Identify which cell holds the provided text, then report its (x, y) central coordinate. 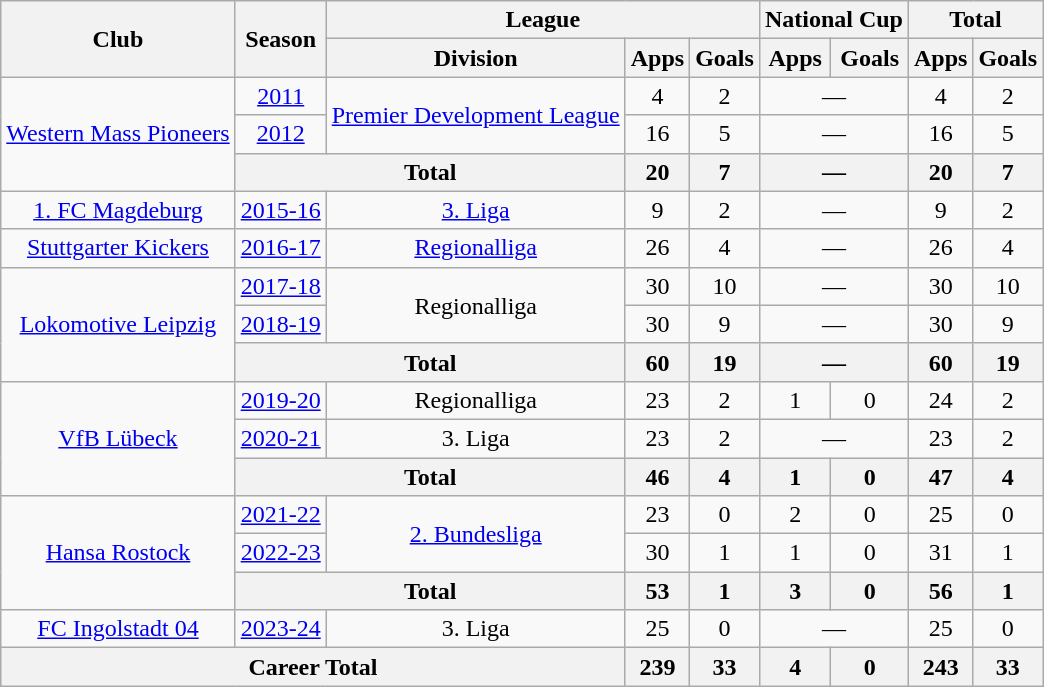
2019-20 (280, 400)
Premier Development League (476, 115)
3 (795, 591)
2021-22 (280, 515)
Hansa Rostock (118, 553)
31 (940, 553)
2022-23 (280, 553)
46 (657, 477)
Division (476, 58)
League (542, 20)
National Cup (834, 20)
2011 (280, 96)
53 (657, 591)
2020-21 (280, 438)
1. FC Magdeburg (118, 210)
2016-17 (280, 248)
47 (940, 477)
Stuttgarter Kickers (118, 248)
2017-18 (280, 286)
Western Mass Pioneers (118, 134)
VfB Lübeck (118, 438)
Lokomotive Leipzig (118, 324)
243 (940, 667)
Club (118, 39)
2. Bundesliga (476, 534)
2012 (280, 134)
24 (940, 400)
FC Ingolstadt 04 (118, 629)
2015-16 (280, 210)
Season (280, 39)
239 (657, 667)
2023-24 (280, 629)
56 (940, 591)
Career Total (313, 667)
2018-19 (280, 324)
